Determine the (x, y) coordinate at the center of the cell enclosing the given text.  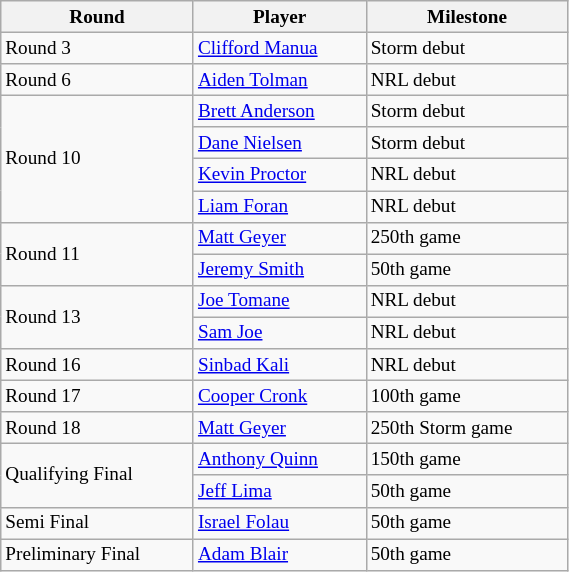
Aiden Tolman (280, 80)
Qualifying Final (98, 476)
250th Storm game (467, 428)
Clifford Manua (280, 48)
Brett Anderson (280, 111)
Round 13 (98, 316)
150th game (467, 460)
Adam Blair (280, 554)
Dane Nielsen (280, 143)
100th game (467, 396)
Cooper Cronk (280, 396)
Round (98, 17)
Player (280, 17)
250th game (467, 238)
Round 11 (98, 254)
Semi Final (98, 523)
Sinbad Kali (280, 365)
Liam Foran (280, 206)
Kevin Proctor (280, 175)
Round 6 (98, 80)
Jeff Lima (280, 491)
Milestone (467, 17)
Round 18 (98, 428)
Anthony Quinn (280, 460)
Round 17 (98, 396)
Round 10 (98, 158)
Joe Tomane (280, 301)
Round 16 (98, 365)
Israel Folau (280, 523)
Sam Joe (280, 333)
Round 3 (98, 48)
Preliminary Final (98, 554)
Jeremy Smith (280, 270)
